Pinpoint the cell where the given text exists, returning its [X, Y] midpoint coordinate. 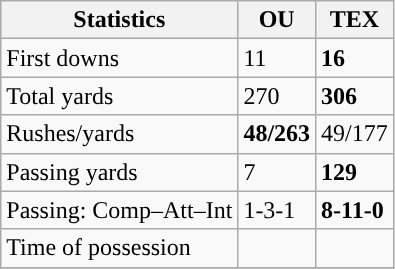
TEX [355, 20]
Passing yards [120, 172]
16 [355, 58]
48/263 [277, 134]
Passing: Comp–Att–Int [120, 210]
Statistics [120, 20]
Total yards [120, 96]
11 [277, 58]
First downs [120, 58]
7 [277, 172]
306 [355, 96]
Time of possession [120, 248]
1-3-1 [277, 210]
OU [277, 20]
129 [355, 172]
270 [277, 96]
49/177 [355, 134]
8-11-0 [355, 210]
Rushes/yards [120, 134]
